Capture the cell that displays the provided text and extract its (x, y) central coordinate. 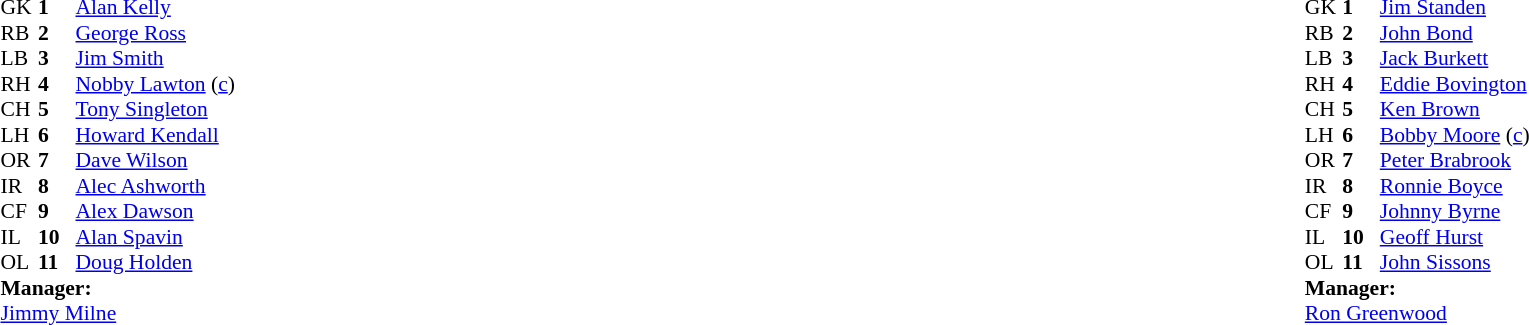
Alex Dawson (156, 211)
Manager: (117, 288)
Doug Holden (156, 263)
George Ross (156, 33)
Tony Singleton (156, 109)
Nobby Lawton (c) (156, 84)
Alan Spavin (156, 237)
Alec Ashworth (156, 186)
Howard Kendall (156, 135)
Jim Smith (156, 59)
Dave Wilson (156, 161)
